From the cell containing the given text, extract its center point as (x, y) coordinate. 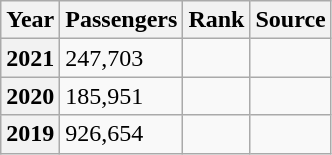
2021 (30, 58)
2019 (30, 134)
Source (290, 20)
247,703 (122, 58)
Year (30, 20)
Rank (216, 20)
185,951 (122, 96)
2020 (30, 96)
926,654 (122, 134)
Passengers (122, 20)
